Capture the cell that displays the provided text and extract its (x, y) central coordinate. 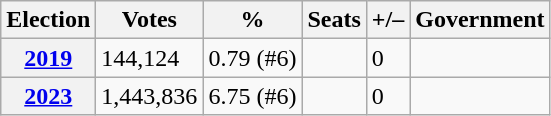
% (252, 20)
Election (48, 20)
1,443,836 (150, 96)
Government (480, 20)
2019 (48, 58)
144,124 (150, 58)
6.75 (#6) (252, 96)
Seats (334, 20)
0.79 (#6) (252, 58)
+/– (388, 20)
Votes (150, 20)
2023 (48, 96)
